Extract the [X, Y] coordinate from the center of the cell holding the provided text.  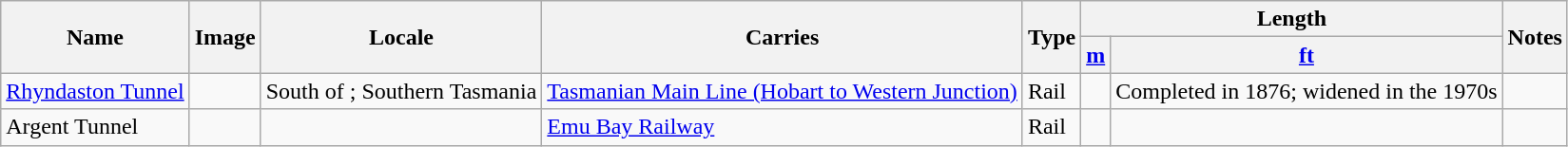
Image [224, 37]
m [1095, 55]
Locale [401, 37]
Length [1291, 19]
Type [1052, 37]
Rhyndaston Tunnel [95, 91]
Name [95, 37]
Argent Tunnel [95, 127]
ft [1307, 55]
Completed in 1876; widened in the 1970s [1307, 91]
Notes [1535, 37]
Tasmanian Main Line (Hobart to Western Junction) [783, 91]
Carries [783, 37]
Emu Bay Railway [783, 127]
South of ; Southern Tasmania [401, 91]
